Detect which cell encompasses the target text, then output its [X, Y] center coordinate. 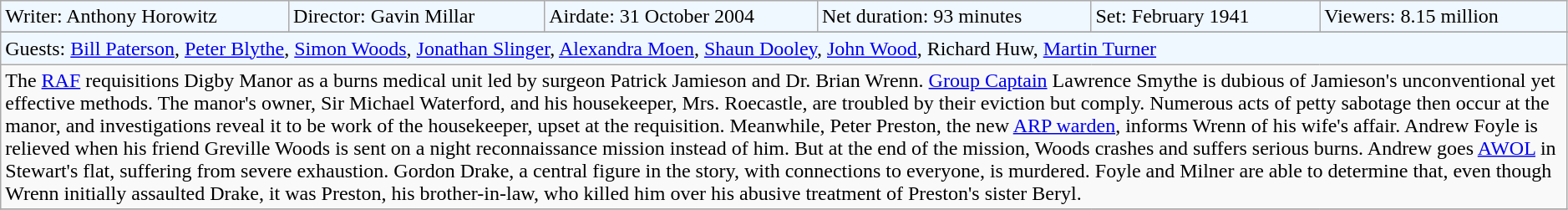
Director: Gavin Millar [417, 17]
Net duration: 93 minutes [954, 17]
Airdate: 31 October 2004 [682, 17]
Guests: Bill Paterson, Peter Blythe, Simon Woods, Jonathan Slinger, Alexandra Moen, Shaun Dooley, John Wood, Richard Huw, Martin Turner [784, 49]
Viewers: 8.15 million [1444, 17]
Set: February 1941 [1205, 17]
Writer: Anthony Horowitz [145, 17]
